Pinpoint the cell where the given text exists, returning its [X, Y] midpoint coordinate. 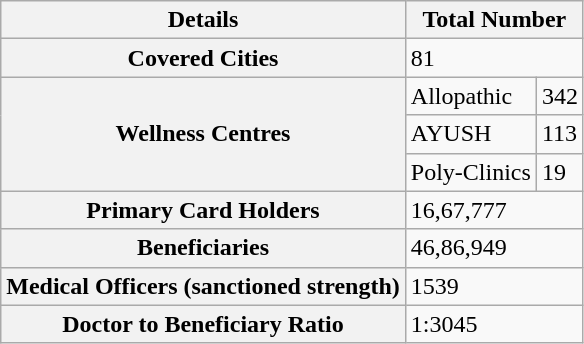
1539 [494, 286]
Total Number [494, 20]
Primary Card Holders [204, 210]
Poly-Clinics [470, 172]
Wellness Centres [204, 134]
16,67,777 [494, 210]
AYUSH [470, 134]
46,86,949 [494, 248]
Medical Officers (sanctioned strength) [204, 286]
Covered Cities [204, 58]
342 [560, 96]
19 [560, 172]
Allopathic [470, 96]
Details [204, 20]
1:3045 [494, 324]
81 [494, 58]
113 [560, 134]
Doctor to Beneficiary Ratio [204, 324]
Beneficiaries [204, 248]
